Determine the (x, y) coordinate at the center of the cell enclosing the given text.  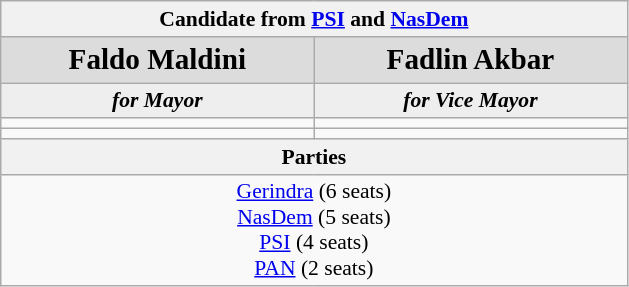
Parties (314, 157)
Candidate from PSI and NasDem (314, 19)
Fadlin Akbar (470, 60)
for Mayor (158, 101)
Faldo Maldini (158, 60)
for Vice Mayor (470, 101)
Gerindra (6 seats)NasDem (5 seats)PSI (4 seats)PAN (2 seats) (314, 230)
